Pinpoint the cell where the given text exists, returning its [x, y] midpoint coordinate. 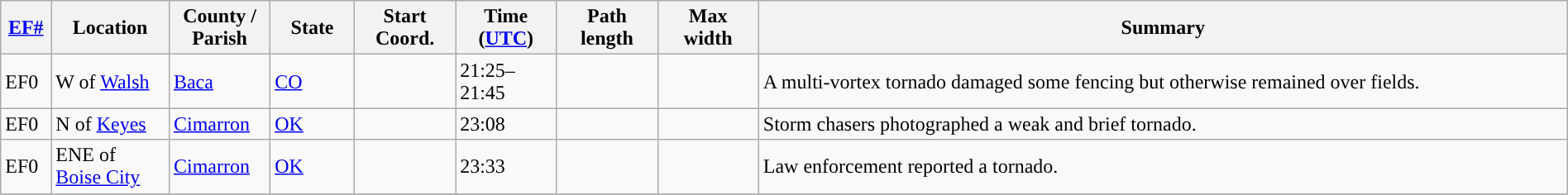
23:33 [506, 167]
Law enforcement reported a tornado. [1163, 167]
Max width [708, 28]
23:08 [506, 124]
Storm chasers photographed a weak and brief tornado. [1163, 124]
Path length [607, 28]
N of Keyes [111, 124]
Time (UTC) [506, 28]
A multi-vortex tornado damaged some fencing but otherwise remained over fields. [1163, 81]
EF# [26, 28]
State [313, 28]
CO [313, 81]
Summary [1163, 28]
County / Parish [219, 28]
W of Walsh [111, 81]
Baca [219, 81]
Location [111, 28]
ENE of Boise City [111, 167]
21:25–21:45 [506, 81]
Start Coord. [404, 28]
